Identify which cell holds the provided text, then report its (x, y) central coordinate. 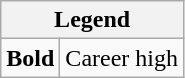
Bold (30, 58)
Legend (92, 20)
Career high (122, 58)
